Provide the (x, y) coordinate of the cell's center where the given text is located.  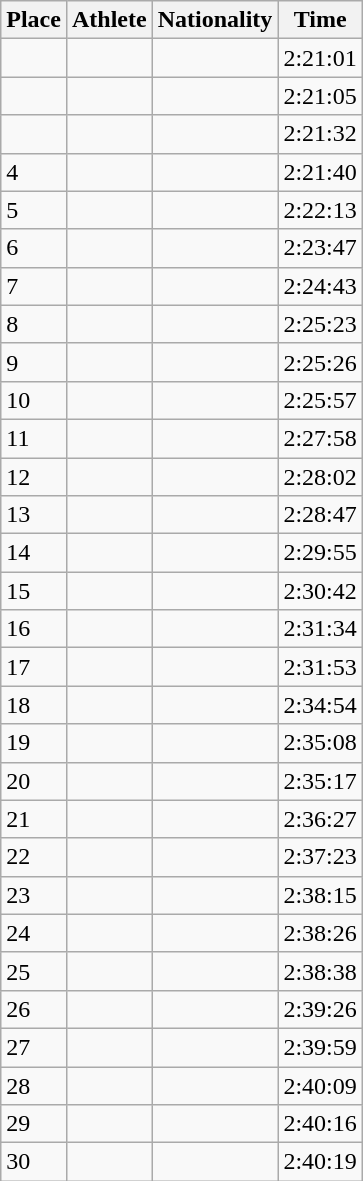
2:28:47 (320, 515)
2:25:26 (320, 362)
2:23:47 (320, 248)
26 (34, 1009)
30 (34, 1162)
2:37:23 (320, 857)
Nationality (215, 20)
19 (34, 743)
Place (34, 20)
2:38:15 (320, 895)
20 (34, 781)
2:29:55 (320, 553)
2:30:42 (320, 591)
22 (34, 857)
25 (34, 971)
2:36:27 (320, 819)
2:25:23 (320, 324)
23 (34, 895)
2:21:01 (320, 58)
2:21:05 (320, 96)
10 (34, 400)
2:35:17 (320, 781)
2:22:13 (320, 210)
2:38:38 (320, 971)
13 (34, 515)
2:31:53 (320, 667)
Athlete (109, 20)
27 (34, 1047)
2:27:58 (320, 438)
2:35:08 (320, 743)
14 (34, 553)
Time (320, 20)
11 (34, 438)
2:38:26 (320, 933)
12 (34, 477)
2:25:57 (320, 400)
2:31:34 (320, 629)
21 (34, 819)
8 (34, 324)
28 (34, 1085)
2:40:09 (320, 1085)
16 (34, 629)
7 (34, 286)
6 (34, 248)
5 (34, 210)
24 (34, 933)
2:39:59 (320, 1047)
2:39:26 (320, 1009)
18 (34, 705)
2:34:54 (320, 705)
2:24:43 (320, 286)
29 (34, 1124)
2:40:16 (320, 1124)
2:21:40 (320, 172)
2:40:19 (320, 1162)
9 (34, 362)
2:28:02 (320, 477)
2:21:32 (320, 134)
15 (34, 591)
17 (34, 667)
4 (34, 172)
